Extract the [X, Y] coordinate from the center of the cell holding the provided text.  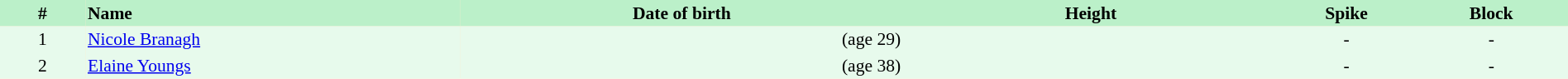
Nicole Branagh [273, 40]
2 [43, 66]
Date of birth [681, 13]
(age 38) [681, 66]
Elaine Youngs [273, 66]
# [43, 13]
Block [1491, 13]
1 [43, 40]
(age 29) [681, 40]
Height [1090, 13]
Name [273, 13]
Spike [1346, 13]
